Output the (x, y) coordinate of the center of the cell containing the given text.  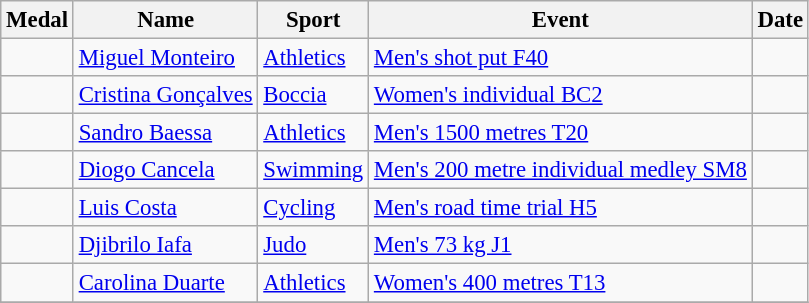
Men's 1500 metres T20 (561, 133)
Judo (314, 245)
Men's shot put F40 (561, 58)
Miguel Monteiro (166, 58)
Luis Costa (166, 208)
Name (166, 20)
Cristina Gonçalves (166, 95)
Swimming (314, 170)
Medal (38, 20)
Men's 200 metre individual medley SM8 (561, 170)
Men's road time trial H5 (561, 208)
Sport (314, 20)
Date (780, 20)
Carolina Duarte (166, 283)
Event (561, 20)
Women's 400 metres T13 (561, 283)
Diogo Cancela (166, 170)
Men's 73 kg J1 (561, 245)
Djibrilo Iafa (166, 245)
Women's individual BC2 (561, 95)
Cycling (314, 208)
Sandro Baessa (166, 133)
Boccia (314, 95)
